Detect which cell encompasses the target text, then output its (x, y) center coordinate. 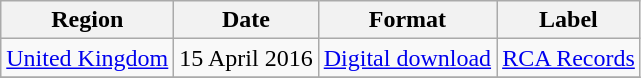
15 April 2016 (246, 58)
Label (569, 20)
Region (88, 20)
United Kingdom (88, 58)
Digital download (407, 58)
Date (246, 20)
RCA Records (569, 58)
Format (407, 20)
